Find where the given text appears and provide that cell's center as [X, Y] coordinate. 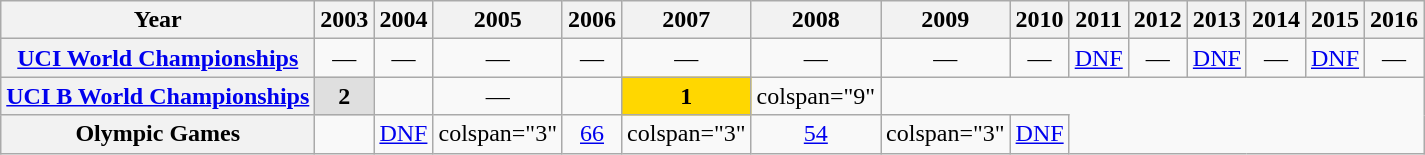
UCI World Championships [158, 58]
2014 [1276, 20]
2006 [592, 20]
66 [592, 134]
1 [687, 96]
2004 [404, 20]
colspan="9" [816, 96]
54 [816, 134]
2005 [498, 20]
2015 [1334, 20]
2010 [1040, 20]
2009 [946, 20]
Year [158, 20]
Olympic Games [158, 134]
2012 [1158, 20]
2007 [687, 20]
2011 [1098, 20]
2008 [816, 20]
2 [344, 96]
UCI B World Championships [158, 96]
2016 [1394, 20]
2013 [1216, 20]
2003 [344, 20]
